Find where the given text appears and provide that cell's center as (x, y) coordinate. 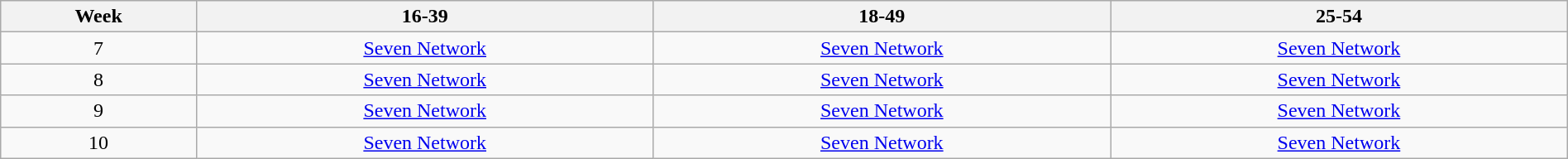
10 (99, 142)
16-39 (425, 17)
8 (99, 79)
18-49 (882, 17)
9 (99, 111)
7 (99, 48)
25-54 (1340, 17)
Week (99, 17)
